Pinpoint the cell where the given text exists, returning its (X, Y) midpoint coordinate. 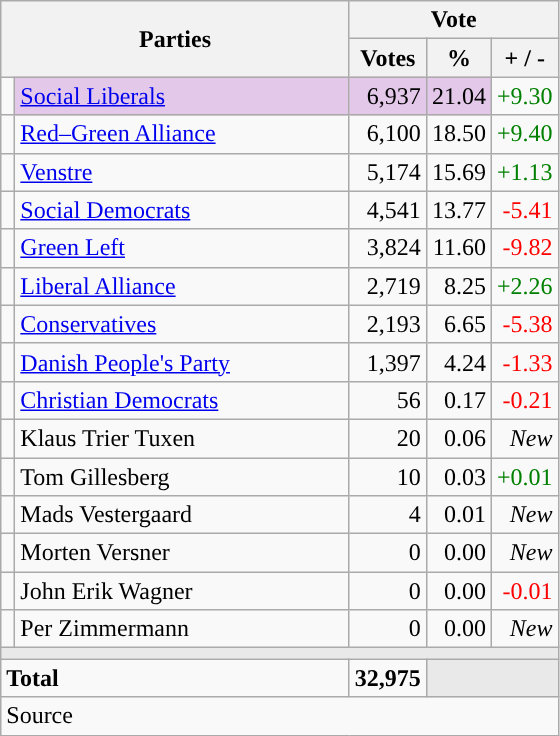
20 (388, 438)
Social Democrats (182, 210)
4.24 (458, 362)
1,397 (388, 362)
-1.33 (524, 362)
+ / - (524, 58)
4,541 (388, 210)
Votes (388, 58)
Green Left (182, 248)
Venstre (182, 172)
Liberal Alliance (182, 286)
-0.21 (524, 400)
-5.38 (524, 324)
11.60 (458, 248)
Parties (176, 39)
13.77 (458, 210)
8.25 (458, 286)
+0.01 (524, 477)
Source (280, 716)
0.06 (458, 438)
+9.30 (524, 96)
Vote (454, 20)
2,193 (388, 324)
0.17 (458, 400)
18.50 (458, 134)
+1.13 (524, 172)
+2.26 (524, 286)
Total (176, 678)
% (458, 58)
2,719 (388, 286)
-5.41 (524, 210)
Christian Democrats (182, 400)
3,824 (388, 248)
6,937 (388, 96)
6.65 (458, 324)
-9.82 (524, 248)
Mads Vestergaard (182, 515)
0.03 (458, 477)
John Erik Wagner (182, 591)
Tom Gillesberg (182, 477)
Social Liberals (182, 96)
Danish People's Party (182, 362)
32,975 (388, 678)
6,100 (388, 134)
Morten Versner (182, 553)
Red–Green Alliance (182, 134)
Klaus Trier Tuxen (182, 438)
10 (388, 477)
-0.01 (524, 591)
4 (388, 515)
56 (388, 400)
+9.40 (524, 134)
Conservatives (182, 324)
5,174 (388, 172)
15.69 (458, 172)
Per Zimmermann (182, 629)
0.01 (458, 515)
21.04 (458, 96)
